Search for the cell housing the specified text and yield its (X, Y) center coordinate. 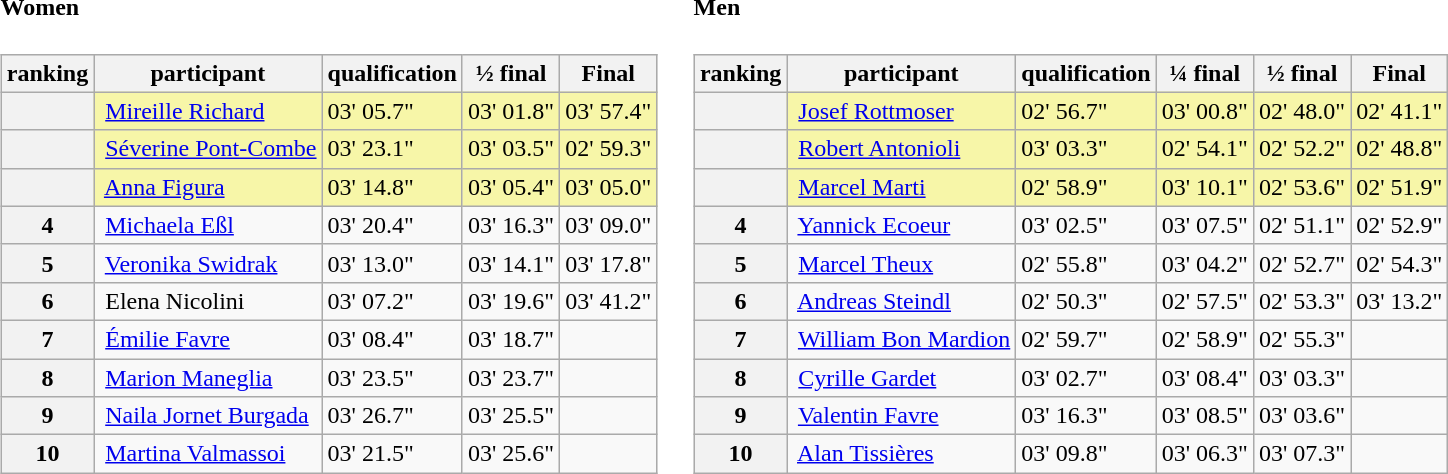
02' 41.1" (1400, 111)
03' 00.8" (1204, 111)
¼ final (1204, 73)
03' 05.4" (510, 187)
03' 19.6" (510, 301)
03' 07.3" (1302, 454)
02' 56.7" (1086, 111)
02' 57.5" (1204, 301)
03' 04.2" (1204, 263)
03' 18.7" (510, 339)
02' 55.8" (1086, 263)
03' 05.0" (608, 187)
Andreas Steindl (902, 301)
Cyrille Gardet (902, 378)
03' 05.7" (392, 111)
02' 48.8" (1400, 149)
03' 02.7" (1086, 378)
03' 23.7" (510, 378)
03' 09.0" (608, 225)
03' 23.5" (392, 378)
Naila Jornet Burgada (208, 416)
02' 54.1" (1204, 149)
03' 08.5" (1204, 416)
02' 52.9" (1400, 225)
Michaela Eßl (208, 225)
Elena Nicolini (208, 301)
Séverine Pont-Combe (208, 149)
03' 57.4" (608, 111)
02' 55.3" (1302, 339)
03' 17.8" (608, 263)
Mireille Richard (208, 111)
03' 07.2" (392, 301)
03' 02.5" (1086, 225)
03' 21.5" (392, 454)
02' 53.3" (1302, 301)
Yannick Ecoeur (902, 225)
03' 26.7" (392, 416)
03' 14.8" (392, 187)
Anna Figura (208, 187)
Marcel Theux (902, 263)
03' 23.1" (392, 149)
Robert Antonioli (902, 149)
Marion Maneglia (208, 378)
Marcel Marti (902, 187)
03' 20.4" (392, 225)
03' 06.3" (1204, 454)
02' 59.3" (608, 149)
02' 51.1" (1302, 225)
03' 13.2" (1400, 301)
02' 52.7" (1302, 263)
03' 41.2" (608, 301)
Émilie Favre (208, 339)
02' 52.2" (1302, 149)
03' 14.1" (510, 263)
02' 48.0" (1302, 111)
03' 25.6" (510, 454)
03' 03.6" (1302, 416)
03' 09.8" (1086, 454)
03' 13.0" (392, 263)
02' 50.3" (1086, 301)
Josef Rottmoser (902, 111)
Valentin Favre (902, 416)
02' 53.6" (1302, 187)
03' 10.1" (1204, 187)
03' 01.8" (510, 111)
William Bon Mardion (902, 339)
02' 54.3" (1400, 263)
03' 07.5" (1204, 225)
02' 59.7" (1086, 339)
02' 51.9" (1400, 187)
Alan Tissières (902, 454)
Martina Valmassoi (208, 454)
03' 03.5" (510, 149)
03' 25.5" (510, 416)
Veronika Swidrak (208, 263)
